For the text-containing cell, return its midpoint in [X, Y] coordinate format. 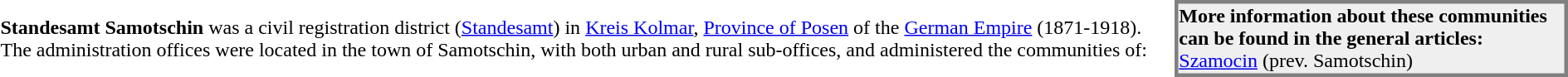
More information about these communities can be found in the general articles:Szamocin (prev. Samotschin) [1371, 38]
